Detect which cell encompasses the target text, then output its [X, Y] center coordinate. 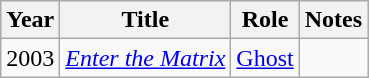
Role [265, 20]
Title [146, 20]
Enter the Matrix [146, 58]
Year [30, 20]
Notes [333, 20]
Ghost [265, 58]
2003 [30, 58]
